Provide the [x, y] coordinate of the cell's center where the given text is located.  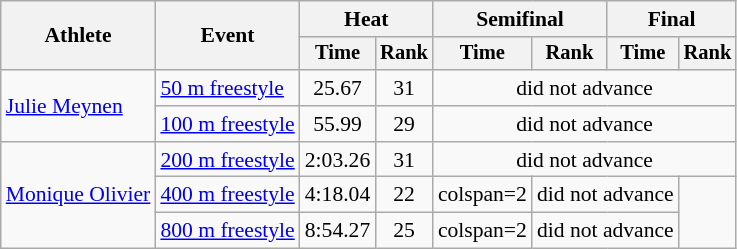
25 [404, 231]
4:18.04 [338, 195]
200 m freestyle [227, 160]
Event [227, 36]
Athlete [78, 36]
29 [404, 124]
800 m freestyle [227, 231]
100 m freestyle [227, 124]
Semifinal [520, 19]
Heat [366, 19]
2:03.26 [338, 160]
Monique Olivier [78, 196]
25.67 [338, 88]
Final [672, 19]
22 [404, 195]
55.99 [338, 124]
Julie Meynen [78, 106]
8:54.27 [338, 231]
400 m freestyle [227, 195]
50 m freestyle [227, 88]
